Extract the [X, Y] coordinate from the center of the cell holding the provided text.  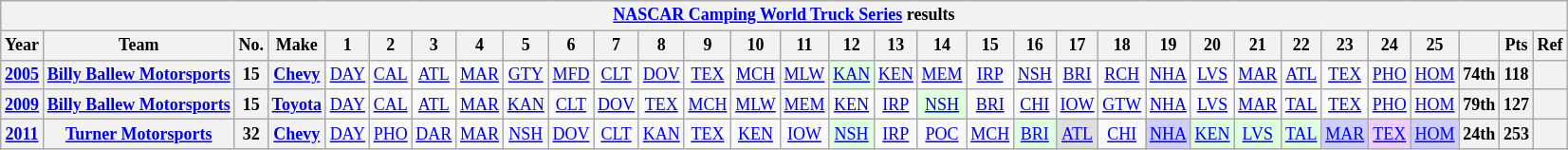
Year [23, 46]
79th [1480, 104]
127 [1517, 104]
RCH [1122, 74]
74th [1480, 74]
18 [1122, 46]
5 [526, 46]
9 [708, 46]
25 [1434, 46]
23 [1345, 46]
14 [942, 46]
GTW [1122, 104]
10 [755, 46]
22 [1301, 46]
POC [942, 133]
2011 [23, 133]
No. [250, 46]
GTY [526, 74]
118 [1517, 74]
1 [347, 46]
17 [1078, 46]
7 [617, 46]
2009 [23, 104]
MFD [571, 74]
2005 [23, 74]
DAR [434, 133]
Turner Motorsports [138, 133]
3 [434, 46]
13 [895, 46]
21 [1258, 46]
16 [1036, 46]
20 [1212, 46]
24th [1480, 133]
11 [804, 46]
253 [1517, 133]
Ref [1550, 46]
24 [1391, 46]
8 [661, 46]
4 [480, 46]
Pts [1517, 46]
19 [1169, 46]
Make [296, 46]
12 [852, 46]
Team [138, 46]
NASCAR Camping World Truck Series results [784, 15]
32 [250, 133]
6 [571, 46]
Toyota [296, 104]
2 [391, 46]
